Locate the cell with the specified text and output its [x, y] center coordinate. 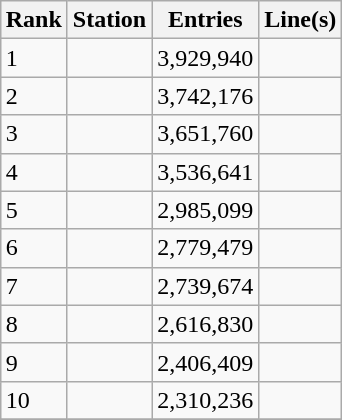
1 [34, 58]
9 [34, 362]
Entries [206, 20]
2,739,674 [206, 286]
Line(s) [300, 20]
3,929,940 [206, 58]
2,406,409 [206, 362]
5 [34, 210]
Rank [34, 20]
7 [34, 286]
10 [34, 400]
8 [34, 324]
4 [34, 172]
2,779,479 [206, 248]
Station [109, 20]
2,616,830 [206, 324]
2,985,099 [206, 210]
2 [34, 96]
3,536,641 [206, 172]
3,742,176 [206, 96]
3,651,760 [206, 134]
2,310,236 [206, 400]
3 [34, 134]
6 [34, 248]
